Return the (X, Y) coordinate for the center point of the cell that contains the specified text.  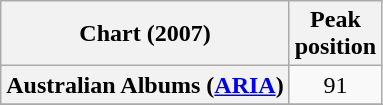
Australian Albums (ARIA) (145, 85)
91 (335, 85)
Peak position (335, 34)
Chart (2007) (145, 34)
